Determine the [x, y] coordinate at the center of the cell enclosing the given text.  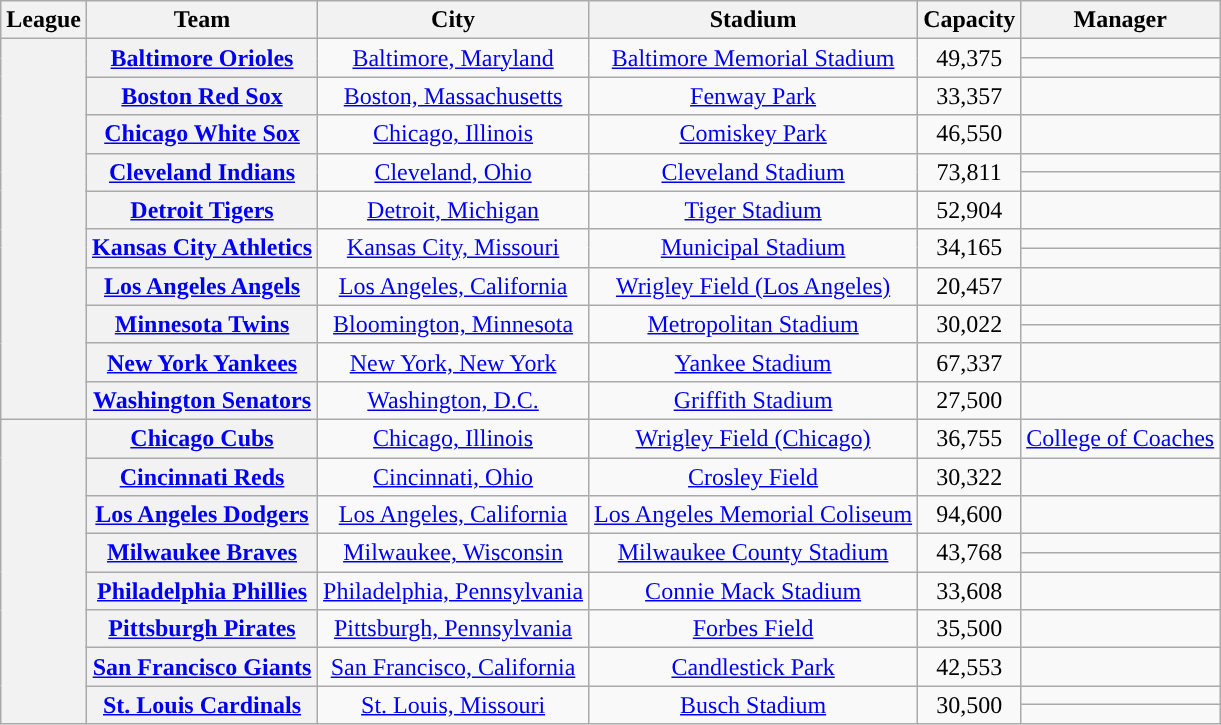
67,337 [970, 362]
Washington, D.C. [454, 400]
Pittsburgh, Pennsylvania [454, 629]
Team [202, 20]
Philadelphia, Pennsylvania [454, 591]
Chicago Cubs [202, 438]
Cleveland, Ohio [454, 172]
Washington Senators [202, 400]
Los Angeles Angels [202, 286]
Boston, Massachusetts [454, 96]
Philadelphia Phillies [202, 591]
Chicago White Sox [202, 134]
34,165 [970, 248]
San Francisco Giants [202, 667]
Bloomington, Minnesota [454, 324]
Cleveland Indians [202, 172]
35,500 [970, 629]
Detroit Tigers [202, 210]
46,550 [970, 134]
Comiskey Park [754, 134]
30,500 [970, 705]
City [454, 20]
Los Angeles Dodgers [202, 515]
Yankee Stadium [754, 362]
27,500 [970, 400]
Milwaukee Braves [202, 553]
33,608 [970, 591]
Baltimore Orioles [202, 58]
30,022 [970, 324]
Busch Stadium [754, 705]
49,375 [970, 58]
Detroit, Michigan [454, 210]
33,357 [970, 96]
52,904 [970, 210]
Municipal Stadium [754, 248]
Los Angeles Memorial Coliseum [754, 515]
Baltimore, Maryland [454, 58]
College of Coaches [1120, 438]
Kansas City, Missouri [454, 248]
Metropolitan Stadium [754, 324]
Crosley Field [754, 477]
St. Louis, Missouri [454, 705]
30,322 [970, 477]
42,553 [970, 667]
73,811 [970, 172]
San Francisco, California [454, 667]
Pittsburgh Pirates [202, 629]
Boston Red Sox [202, 96]
Griffith Stadium [754, 400]
Manager [1120, 20]
St. Louis Cardinals [202, 705]
Baltimore Memorial Stadium [754, 58]
Capacity [970, 20]
Wrigley Field (Los Angeles) [754, 286]
Candlestick Park [754, 667]
94,600 [970, 515]
Connie Mack Stadium [754, 591]
New York Yankees [202, 362]
Fenway Park [754, 96]
Tiger Stadium [754, 210]
36,755 [970, 438]
Milwaukee, Wisconsin [454, 553]
Milwaukee County Stadium [754, 553]
Kansas City Athletics [202, 248]
20,457 [970, 286]
Cincinnati, Ohio [454, 477]
Cincinnati Reds [202, 477]
New York, New York [454, 362]
Minnesota Twins [202, 324]
Wrigley Field (Chicago) [754, 438]
Stadium [754, 20]
Forbes Field [754, 629]
League [44, 20]
Cleveland Stadium [754, 172]
43,768 [970, 553]
